Extract the [X, Y] coordinate from the center of the cell holding the provided text.  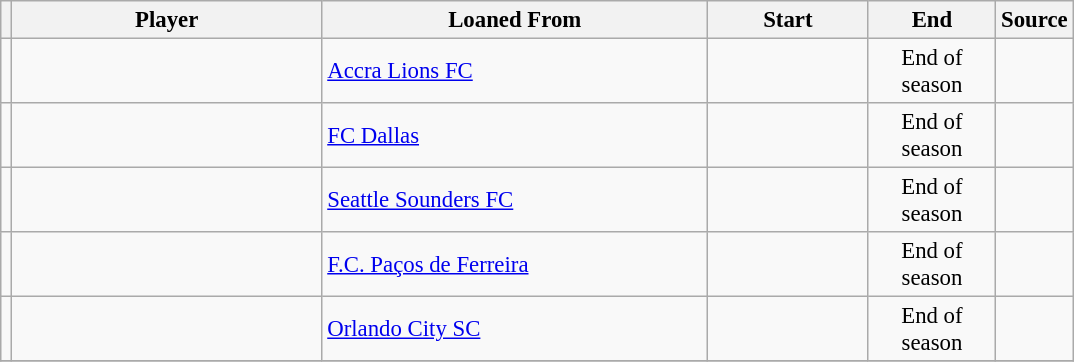
Source [1034, 20]
Seattle Sounders FC [515, 200]
Player [166, 20]
Loaned From [515, 20]
FC Dallas [515, 136]
Orlando City SC [515, 330]
Accra Lions FC [515, 72]
F.C. Paços de Ferreira [515, 264]
End [932, 20]
Start [788, 20]
